Pinpoint the cell where the given text exists, returning its (X, Y) midpoint coordinate. 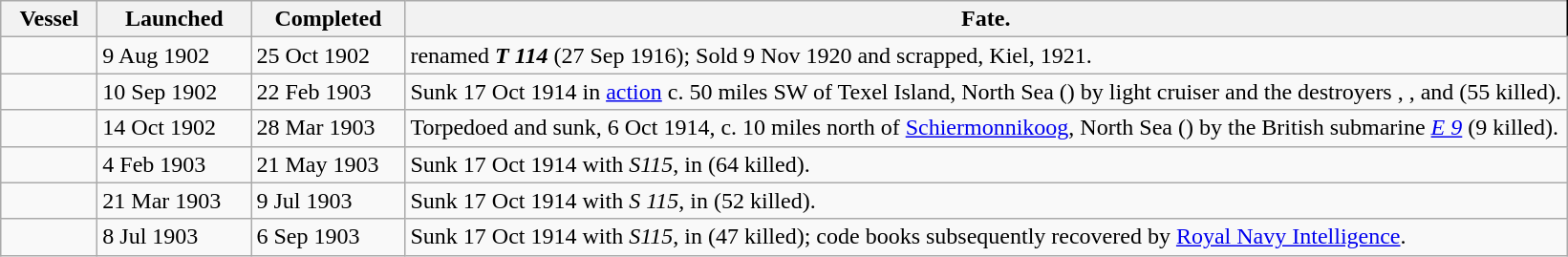
renamed T 114 (27 Sep 1916); Sold 9 Nov 1920 and scrapped, Kiel, 1921. (986, 55)
4 Feb 1903 (174, 164)
Vessel (50, 19)
21 Mar 1903 (174, 201)
Completed (329, 19)
21 May 1903 (329, 164)
9 Jul 1903 (329, 201)
Sunk 17 Oct 1914 in action c. 50 miles SW of Texel Island, North Sea () by light cruiser and the destroyers , , and (55 killed). (986, 92)
22 Feb 1903 (329, 92)
Launched (174, 19)
28 Mar 1903 (329, 128)
25 Oct 1902 (329, 55)
Sunk 17 Oct 1914 with S115, in (47 killed); code books subsequently recovered by Royal Navy Intelligence. (986, 237)
14 Oct 1902 (174, 128)
10 Sep 1902 (174, 92)
Torpedoed and sunk, 6 Oct 1914, c. 10 miles north of Schiermonnikoog, North Sea () by the British submarine E 9 (9 killed). (986, 128)
6 Sep 1903 (329, 237)
8 Jul 1903 (174, 237)
Fate. (986, 19)
Sunk 17 Oct 1914 with S 115, in (52 killed). (986, 201)
9 Aug 1902 (174, 55)
Sunk 17 Oct 1914 with S115, in (64 killed). (986, 164)
